Return the (x, y) coordinate for the center point of the cell that contains the specified text.  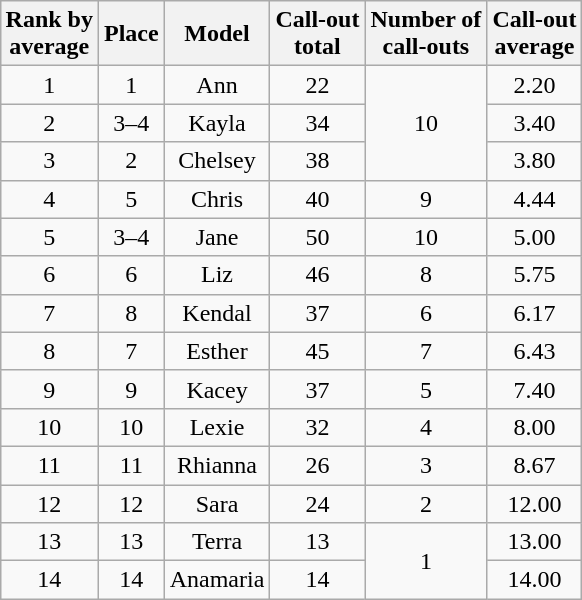
13.00 (534, 542)
6.43 (534, 351)
Anamaria (217, 580)
50 (318, 237)
Place (131, 34)
40 (318, 199)
Esther (217, 351)
Rhianna (217, 465)
Call-outtotal (318, 34)
22 (318, 85)
Terra (217, 542)
5.75 (534, 275)
Kendal (217, 313)
3.40 (534, 123)
Sara (217, 503)
Jane (217, 237)
7.40 (534, 389)
24 (318, 503)
Chelsey (217, 161)
Model (217, 34)
34 (318, 123)
Kacey (217, 389)
Liz (217, 275)
14.00 (534, 580)
8.67 (534, 465)
32 (318, 427)
12.00 (534, 503)
Chris (217, 199)
Lexie (217, 427)
6.17 (534, 313)
Ann (217, 85)
38 (318, 161)
4.44 (534, 199)
3.80 (534, 161)
2.20 (534, 85)
8.00 (534, 427)
Rank byaverage (49, 34)
Call-outaverage (534, 34)
46 (318, 275)
26 (318, 465)
Kayla (217, 123)
Number ofcall-outs (426, 34)
45 (318, 351)
5.00 (534, 237)
